For the text-containing cell, return its midpoint in (x, y) coordinate format. 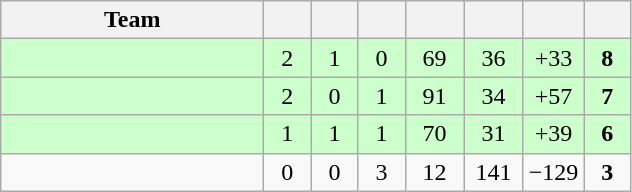
7 (608, 96)
141 (494, 172)
8 (608, 58)
−129 (554, 172)
31 (494, 134)
70 (434, 134)
12 (434, 172)
+33 (554, 58)
34 (494, 96)
6 (608, 134)
36 (494, 58)
91 (434, 96)
Team (132, 20)
+57 (554, 96)
+39 (554, 134)
69 (434, 58)
